For the text-containing cell, return its midpoint in (X, Y) coordinate format. 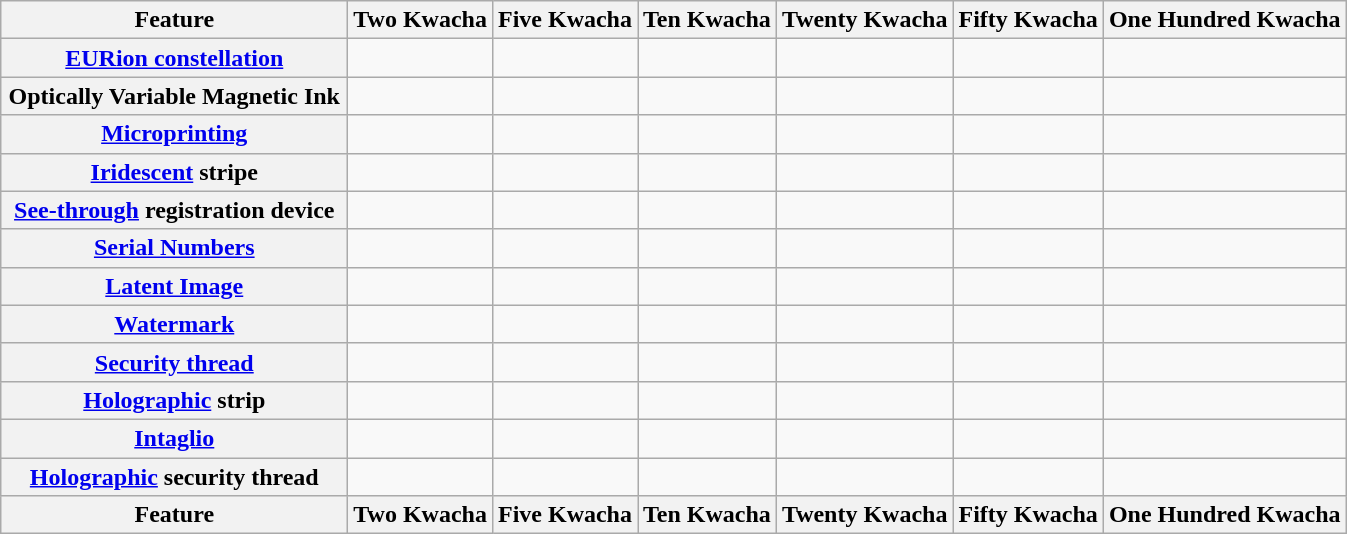
Watermark (174, 324)
Security thread (174, 362)
Iridescent stripe (174, 172)
Serial Numbers (174, 248)
Intaglio (174, 438)
Optically Variable Magnetic Ink (174, 96)
Holographic security thread (174, 477)
See-through registration device (174, 210)
Latent Image (174, 286)
EURion constellation (174, 58)
Microprinting (174, 134)
Holographic strip (174, 400)
